Detect which cell encompasses the target text, then output its (X, Y) center coordinate. 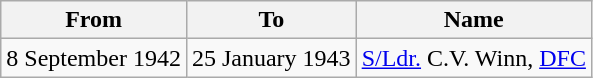
8 September 1942 (94, 58)
From (94, 20)
S/Ldr. C.V. Winn, DFC (474, 58)
25 January 1943 (271, 58)
Name (474, 20)
To (271, 20)
